Provide the (x, y) coordinate of the cell's center where the given text is located.  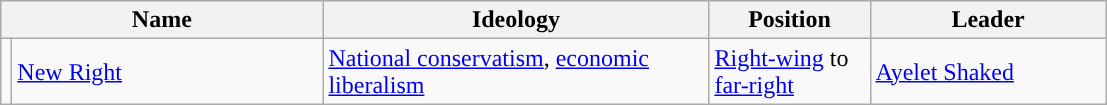
Name (162, 20)
National conservatism, economic liberalism (516, 72)
Ayelet Shaked (988, 72)
Leader (988, 20)
Ideology (516, 20)
Right-wing to far-right (790, 72)
Position (790, 20)
New Right (168, 72)
